Search for the cell housing the specified text and yield its (X, Y) center coordinate. 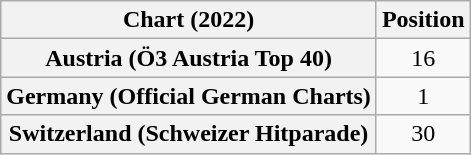
Germany (Official German Charts) (189, 96)
Austria (Ö3 Austria Top 40) (189, 58)
1 (423, 96)
Chart (2022) (189, 20)
Switzerland (Schweizer Hitparade) (189, 134)
Position (423, 20)
16 (423, 58)
30 (423, 134)
